Determine the (x, y) coordinate at the center of the cell enclosing the given text.  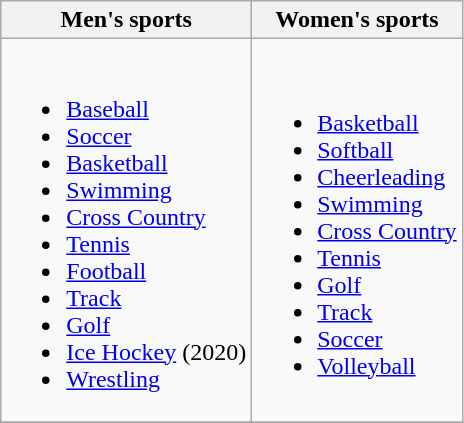
BasketballSoftballCheerleadingSwimmingCross CountryTennisGolfTrackSoccerVolleyball (357, 230)
Women's sports (357, 20)
Men's sports (126, 20)
BaseballSoccerBasketballSwimmingCross CountryTennisFootballTrackGolfIce Hockey (2020)Wrestling (126, 230)
